Pinpoint the cell where the given text exists, returning its (X, Y) midpoint coordinate. 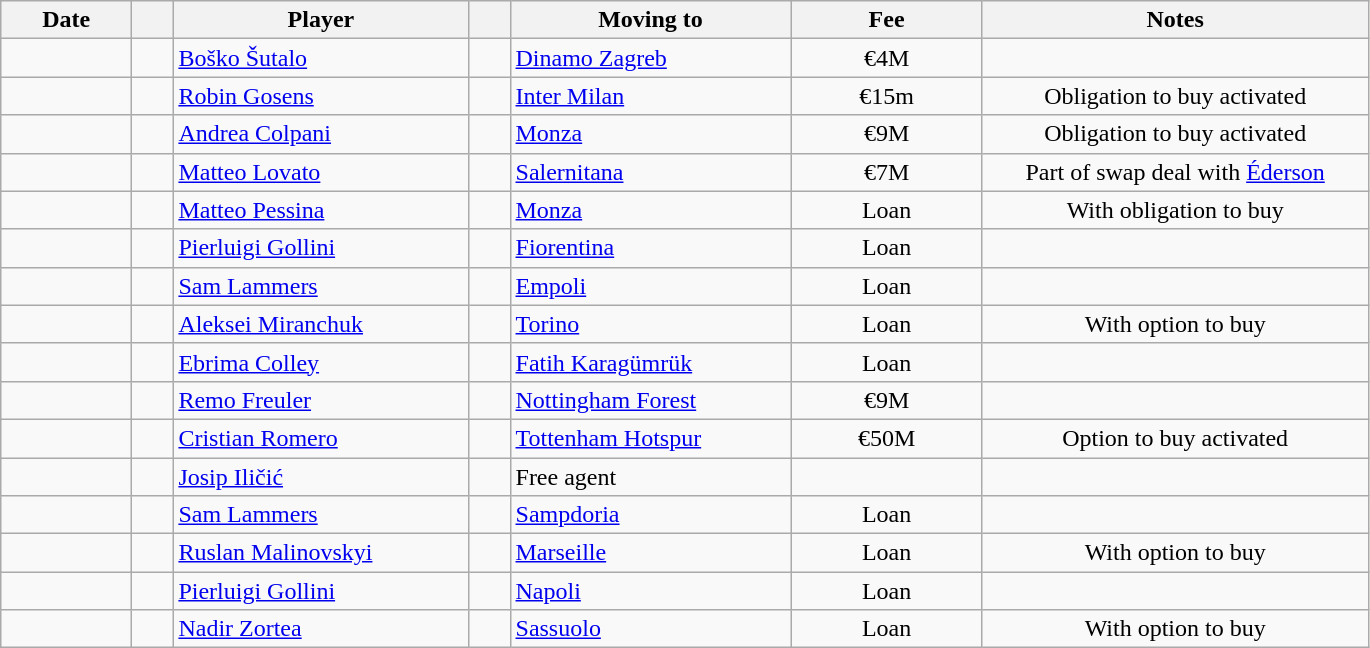
Option to buy activated (1175, 438)
Date (66, 20)
Fiorentina (650, 248)
Torino (650, 324)
Andrea Colpani (321, 134)
Boško Šutalo (321, 58)
Moving to (650, 20)
Tottenham Hotspur (650, 438)
Remo Freuler (321, 400)
Inter Milan (650, 96)
Nottingham Forest (650, 400)
Part of swap deal with Éderson (1175, 172)
With obligation to buy (1175, 210)
€7M (886, 172)
€50M (886, 438)
Salernitana (650, 172)
Dinamo Zagreb (650, 58)
Ebrima Colley (321, 362)
Aleksei Miranchuk (321, 324)
Fatih Karagümrük (650, 362)
€4M (886, 58)
Nadir Zortea (321, 629)
Sampdoria (650, 515)
Sassuolo (650, 629)
€15m (886, 96)
Matteo Lovato (321, 172)
Josip Iličić (321, 477)
Empoli (650, 286)
Ruslan Malinovskyi (321, 553)
Free agent (650, 477)
Notes (1175, 20)
Player (321, 20)
Cristian Romero (321, 438)
Fee (886, 20)
Marseille (650, 553)
Matteo Pessina (321, 210)
Robin Gosens (321, 96)
Napoli (650, 591)
